Provide the (x, y) coordinate of the cell's center where the given text is located.  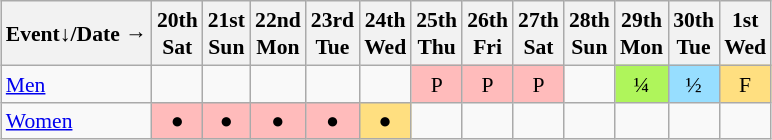
¼ (642, 84)
1stWed (745, 33)
29thMon (642, 33)
22ndMon (278, 33)
25thThu (436, 33)
Women (76, 120)
Men (76, 84)
30thTue (694, 33)
Event↓/Date → (76, 33)
27thSat (538, 33)
23rdTue (332, 33)
28thSun (590, 33)
20thSat (178, 33)
F (745, 84)
½ (694, 84)
24thWed (385, 33)
21stSun (226, 33)
26thFri (488, 33)
